From the cell containing the given text, extract its center point as [X, Y] coordinate. 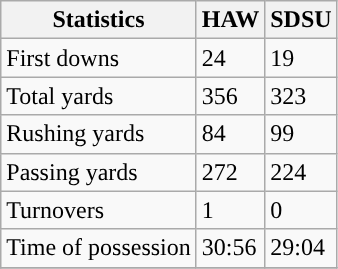
30:56 [230, 248]
First downs [99, 58]
HAW [230, 20]
99 [301, 134]
19 [301, 58]
Total yards [99, 96]
Statistics [99, 20]
323 [301, 96]
29:04 [301, 248]
Time of possession [99, 248]
Rushing yards [99, 134]
356 [230, 96]
1 [230, 210]
Passing yards [99, 172]
84 [230, 134]
Turnovers [99, 210]
SDSU [301, 20]
0 [301, 210]
224 [301, 172]
24 [230, 58]
272 [230, 172]
